Identify which cell holds the provided text, then report its [X, Y] central coordinate. 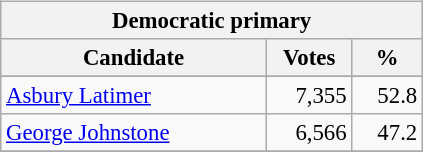
52.8 [388, 96]
47.2 [388, 133]
% [388, 58]
Candidate [134, 58]
Votes [309, 58]
6,566 [309, 133]
Asbury Latimer [134, 96]
George Johnstone [134, 133]
7,355 [309, 96]
Democratic primary [212, 21]
